Capture the cell that displays the provided text and extract its [X, Y] central coordinate. 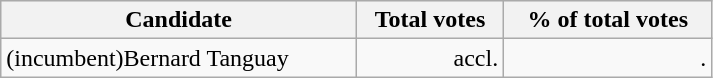
Total votes [430, 20]
(incumbent)Bernard Tanguay [179, 58]
accl. [430, 58]
. [608, 58]
Candidate [179, 20]
% of total votes [608, 20]
